Locate the cell with the specified text and output its [X, Y] center coordinate. 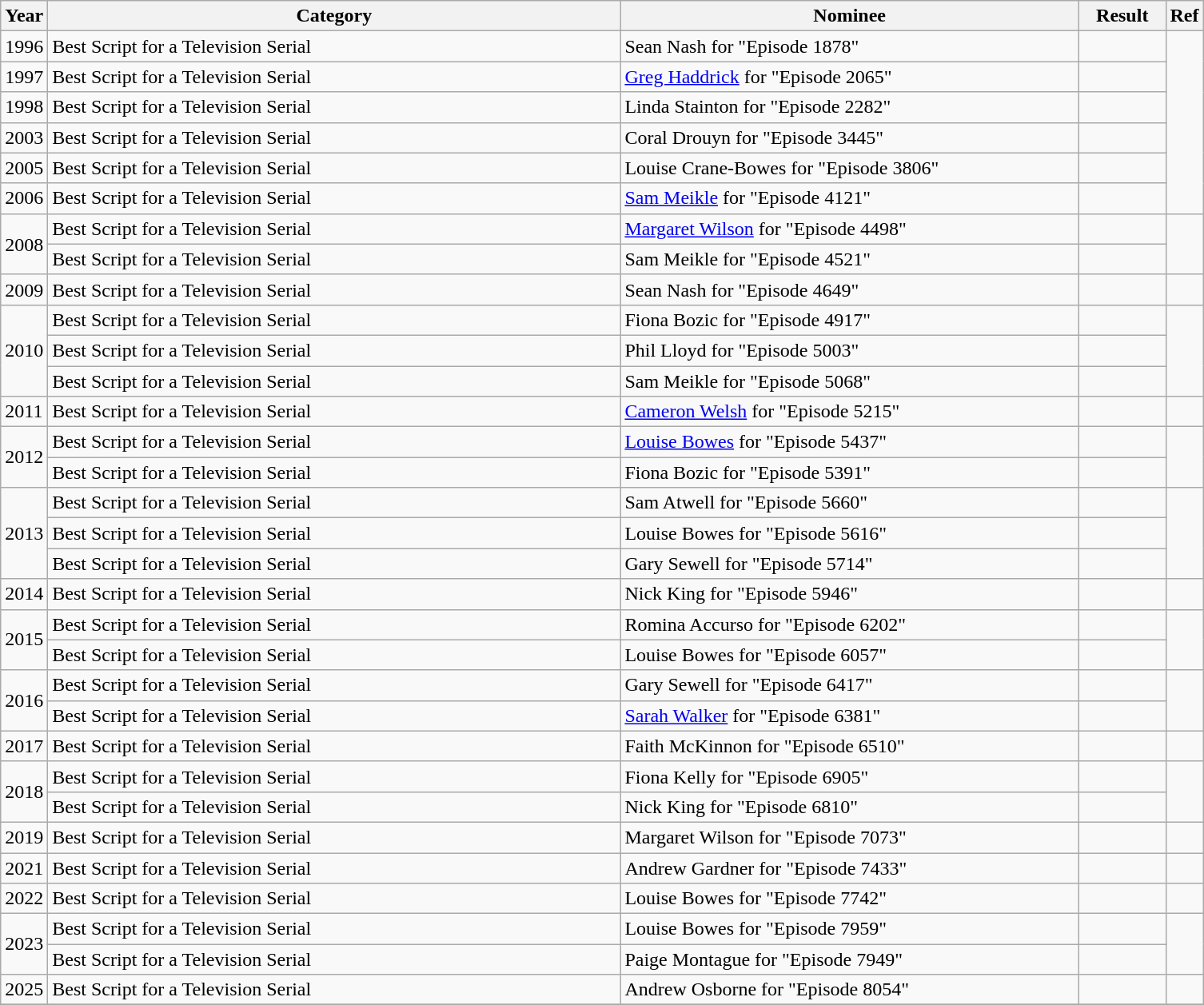
2023 [24, 944]
Gary Sewell for "Episode 5714" [850, 564]
2022 [24, 899]
2016 [24, 700]
Andrew Gardner for "Episode 7433" [850, 867]
2005 [24, 168]
2013 [24, 533]
2017 [24, 746]
Sam Atwell for "Episode 5660" [850, 503]
Fiona Bozic for "Episode 4917" [850, 320]
2009 [24, 289]
Faith McKinnon for "Episode 6510" [850, 746]
Louise Bowes for "Episode 7742" [850, 899]
2019 [24, 837]
Year [24, 16]
2003 [24, 138]
Louise Bowes for "Episode 5616" [850, 533]
Louise Bowes for "Episode 7959" [850, 929]
Nick King for "Episode 6810" [850, 807]
Romina Accurso for "Episode 6202" [850, 624]
Paige Montague for "Episode 7949" [850, 959]
2015 [24, 640]
Coral Drouyn for "Episode 3445" [850, 138]
Linda Stainton for "Episode 2282" [850, 107]
Phil Lloyd for "Episode 5003" [850, 350]
Nick King for "Episode 5946" [850, 594]
Gary Sewell for "Episode 6417" [850, 685]
2006 [24, 198]
Category [334, 16]
1997 [24, 77]
2014 [24, 594]
Greg Haddrick for "Episode 2065" [850, 77]
Margaret Wilson for "Episode 4498" [850, 229]
2008 [24, 244]
Sarah Walker for "Episode 6381" [850, 716]
2025 [24, 990]
2018 [24, 792]
Margaret Wilson for "Episode 7073" [850, 837]
2012 [24, 457]
Louise Bowes for "Episode 5437" [850, 442]
Louise Bowes for "Episode 6057" [850, 655]
Sean Nash for "Episode 4649" [850, 289]
2011 [24, 412]
Fiona Bozic for "Episode 5391" [850, 473]
Sean Nash for "Episode 1878" [850, 46]
Louise Crane-Bowes for "Episode 3806" [850, 168]
Sam Meikle for "Episode 4121" [850, 198]
2021 [24, 867]
Sam Meikle for "Episode 5068" [850, 381]
Nominee [850, 16]
1998 [24, 107]
Result [1122, 16]
1996 [24, 46]
Fiona Kelly for "Episode 6905" [850, 776]
Ref [1185, 16]
Sam Meikle for "Episode 4521" [850, 259]
Cameron Welsh for "Episode 5215" [850, 412]
2010 [24, 350]
Andrew Osborne for "Episode 8054" [850, 990]
